Return the (x, y) coordinate for the center point of the cell that contains the specified text.  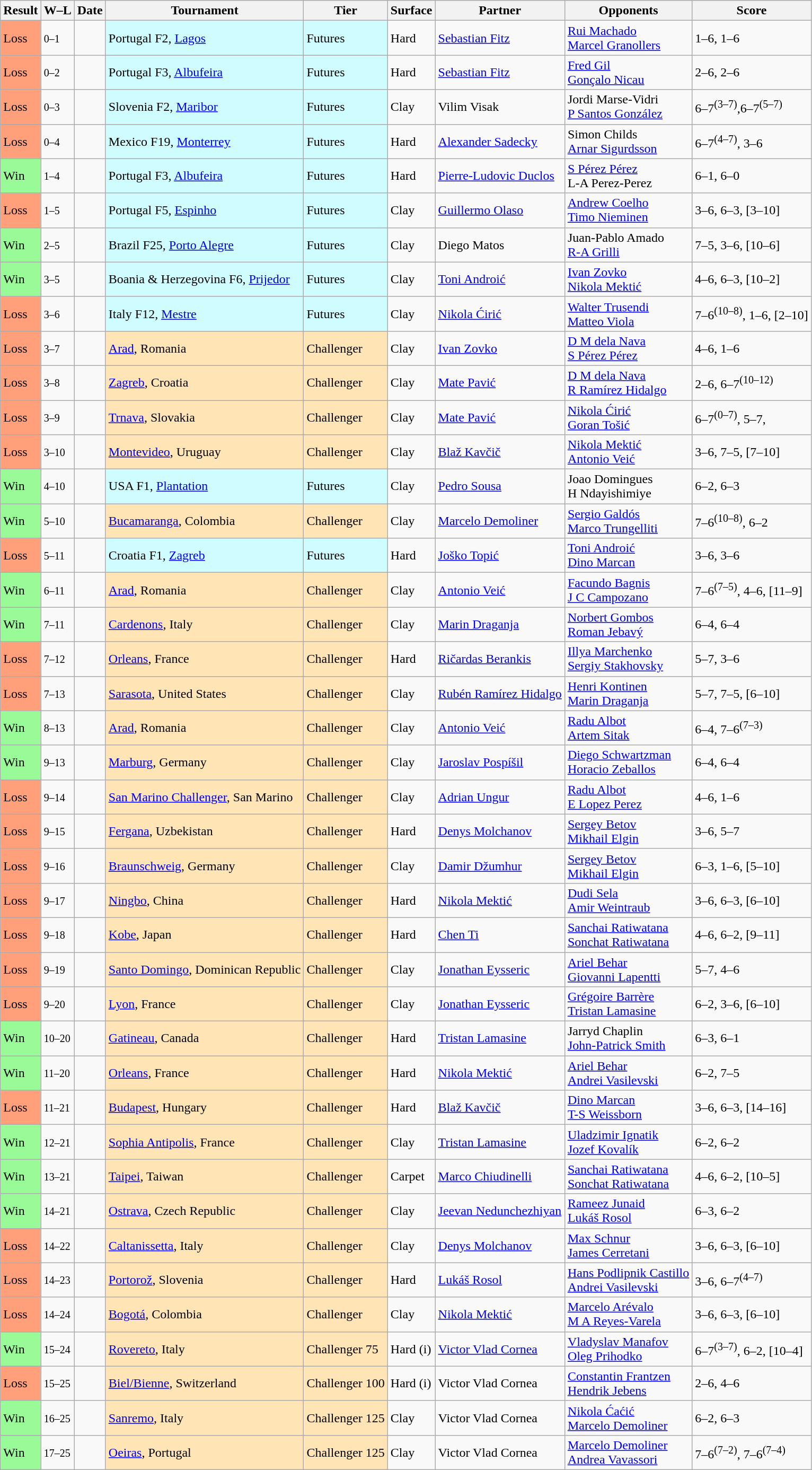
Boania & Herzegovina F6, Prijedor (205, 279)
Toni Androić (500, 279)
Oeiras, Portugal (205, 1452)
Mexico F19, Monterrey (205, 141)
6–3, 1–6, [5–10] (752, 865)
6–2, 3–6, [6–10] (752, 1004)
Guillermo Olaso (500, 210)
Constantin Frantzen Hendrik Jebens (628, 1383)
6–2, 6–2 (752, 1142)
14–24 (57, 1314)
Lyon, France (205, 1004)
Cardenons, Italy (205, 625)
4–6, 6–2, [9–11] (752, 934)
6–2, 7–5 (752, 1073)
Santo Domingo, Dominican Republic (205, 969)
Rameez Junaid Lukáš Rosol (628, 1211)
S Pérez Pérez L-A Perez-Perez (628, 176)
2–6, 2–6 (752, 72)
Norbert Gombos Roman Jebavý (628, 625)
Vladyslav Manafov Oleg Prihodko (628, 1349)
9–19 (57, 969)
Diego Matos (500, 245)
Sergio Galdós Marco Trungelliti (628, 521)
Nikola Ćirić Goran Tošić (628, 417)
9–14 (57, 797)
Surface (411, 11)
3–7 (57, 348)
7–6(7–5), 4–6, [11–9] (752, 590)
Partner (500, 11)
Uladzimir Ignatik Jozef Kovalík (628, 1142)
Radu Albot E Lopez Perez (628, 797)
0–2 (57, 72)
5–7, 7–5, [6–10] (752, 694)
Nikola Ćirić (500, 314)
6–7(0–7), 5–7, (752, 417)
9–16 (57, 865)
Jaroslav Pospíšil (500, 763)
Montevideo, Uruguay (205, 452)
5–7, 4–6 (752, 969)
Zagreb, Croatia (205, 383)
3–8 (57, 383)
Ningbo, China (205, 900)
5–10 (57, 521)
7–11 (57, 625)
Biel/Bienne, Switzerland (205, 1383)
Trnava, Slovakia (205, 417)
1–4 (57, 176)
D M dela Nava S Pérez Pérez (628, 348)
7–13 (57, 694)
Tournament (205, 11)
USA F1, Plantation (205, 487)
1–6, 1–6 (752, 38)
Portugal F5, Espinho (205, 210)
3–6, 6–3, [3–10] (752, 210)
9–17 (57, 900)
Dino Marcan T-S Weissborn (628, 1107)
6–7(3–7),6–7(5–7) (752, 107)
15–24 (57, 1349)
16–25 (57, 1418)
Jeevan Nedunchezhiyan (500, 1211)
Walter Trusendi Matteo Viola (628, 314)
Bogotá, Colombia (205, 1314)
Italy F12, Mestre (205, 314)
Gatineau, Canada (205, 1038)
Rubén Ramírez Hidalgo (500, 694)
San Marino Challenger, San Marino (205, 797)
Adrian Ungur (500, 797)
9–13 (57, 763)
1–5 (57, 210)
11–20 (57, 1073)
6–7(3–7), 6–2, [10–4] (752, 1349)
3–9 (57, 417)
Brazil F25, Porto Alegre (205, 245)
Ostrava, Czech Republic (205, 1211)
Kobe, Japan (205, 934)
Score (752, 11)
Carpet (411, 1176)
Andrew Coelho Timo Nieminen (628, 210)
Jordi Marse-Vidri P Santos González (628, 107)
7–6(10–8), 1–6, [2–10] (752, 314)
Marcelo Arévalo M A Reyes-Varela (628, 1314)
Nikola Mektić Antonio Veić (628, 452)
Nikola Ćaćić Marcelo Demoliner (628, 1418)
6–3, 6–1 (752, 1038)
4–10 (57, 487)
Max Schnur James Cerretani (628, 1245)
Portugal F2, Lagos (205, 38)
Vilim Visak (500, 107)
Rovereto, Italy (205, 1349)
Toni Androić Dino Marcan (628, 556)
Damir Džumhur (500, 865)
Fergana, Uzbekistan (205, 832)
2–6, 6–7(10–12) (752, 383)
12–21 (57, 1142)
3–6, 6–7(4–7) (752, 1280)
2–5 (57, 245)
Lukáš Rosol (500, 1280)
9–15 (57, 832)
Jarryd Chaplin John-Patrick Smith (628, 1038)
10–20 (57, 1038)
W–L (57, 11)
6–4, 7–6(7–3) (752, 728)
Pedro Sousa (500, 487)
0–3 (57, 107)
7–6(7–2), 7–6(7–4) (752, 1452)
Ariel Behar Andrei Vasilevski (628, 1073)
Grégoire Barrère Tristan Lamasine (628, 1004)
Ariel Behar Giovanni Lapentti (628, 969)
Simon Childs Arnar Sigurdsson (628, 141)
14–21 (57, 1211)
Result (21, 11)
0–1 (57, 38)
Opponents (628, 11)
Challenger 100 (346, 1383)
7–5, 3–6, [10–6] (752, 245)
5–7, 3–6 (752, 659)
9–20 (57, 1004)
Slovenia F2, Maribor (205, 107)
14–23 (57, 1280)
Marcelo Demoliner (500, 521)
3–10 (57, 452)
Illya Marchenko Sergiy Stakhovsky (628, 659)
Braunschweig, Germany (205, 865)
D M dela Nava R Ramírez Hidalgo (628, 383)
Chen Ti (500, 934)
Dudi Sela Amir Weintraub (628, 900)
3–6 (57, 314)
6–11 (57, 590)
11–21 (57, 1107)
Radu Albot Artem Sitak (628, 728)
Diego Schwartzman Horacio Zeballos (628, 763)
Ivan Zovko (500, 348)
2–6, 4–6 (752, 1383)
Ričardas Berankis (500, 659)
3–6, 6–3, [14–16] (752, 1107)
Challenger 75 (346, 1349)
5–11 (57, 556)
Alexander Sadecky (500, 141)
Sophia Antipolis, France (205, 1142)
Caltanissetta, Italy (205, 1245)
Joško Topić (500, 556)
9–18 (57, 934)
13–21 (57, 1176)
0–4 (57, 141)
Henri Kontinen Marin Draganja (628, 694)
Juan-Pablo Amado R-A Grilli (628, 245)
4–6, 6–3, [10–2] (752, 279)
3–6, 3–6 (752, 556)
Date (90, 11)
Portorož, Slovenia (205, 1280)
Ivan Zovko Nikola Mektić (628, 279)
7–12 (57, 659)
Sanremo, Italy (205, 1418)
Marburg, Germany (205, 763)
3–6, 7–5, [7–10] (752, 452)
Croatia F1, Zagreb (205, 556)
Marcelo Demoliner Andrea Vavassori (628, 1452)
Taipei, Taiwan (205, 1176)
Pierre-Ludovic Duclos (500, 176)
Facundo Bagnis J C Campozano (628, 590)
Joao Domingues H Ndayishimiye (628, 487)
7–6(10–8), 6–2 (752, 521)
6–3, 6–2 (752, 1211)
3–6, 5–7 (752, 832)
14–22 (57, 1245)
8–13 (57, 728)
6–7(4–7), 3–6 (752, 141)
Tier (346, 11)
Sarasota, United States (205, 694)
Budapest, Hungary (205, 1107)
Fred Gil Gonçalo Nicau (628, 72)
Rui Machado Marcel Granollers (628, 38)
Hans Podlipnik Castillo Andrei Vasilevski (628, 1280)
17–25 (57, 1452)
Marin Draganja (500, 625)
Bucamaranga, Colombia (205, 521)
4–6, 6–2, [10–5] (752, 1176)
6–1, 6–0 (752, 176)
3–5 (57, 279)
Marco Chiudinelli (500, 1176)
15–25 (57, 1383)
